Identify which cell holds the provided text, then report its (X, Y) central coordinate. 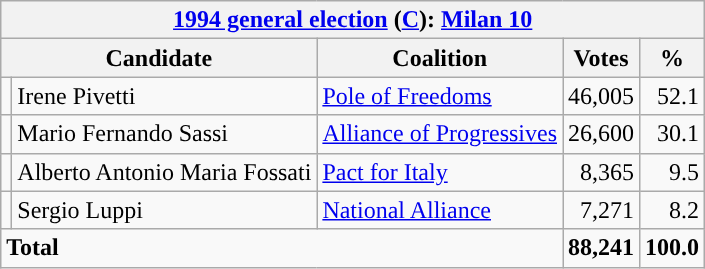
Pact for Italy (440, 172)
% (672, 58)
Mario Fernando Sassi (164, 134)
52.1 (672, 96)
8.2 (672, 210)
Votes (602, 58)
88,241 (602, 248)
Candidate (159, 58)
30.1 (672, 134)
9.5 (672, 172)
8,365 (602, 172)
National Alliance (440, 210)
Coalition (440, 58)
Total (282, 248)
Irene Pivetti (164, 96)
Sergio Luppi (164, 210)
1994 general election (C): Milan 10 (353, 20)
46,005 (602, 96)
Pole of Freedoms (440, 96)
100.0 (672, 248)
7,271 (602, 210)
Alliance of Progressives (440, 134)
26,600 (602, 134)
Alberto Antonio Maria Fossati (164, 172)
